Detect which cell encompasses the target text, then output its [x, y] center coordinate. 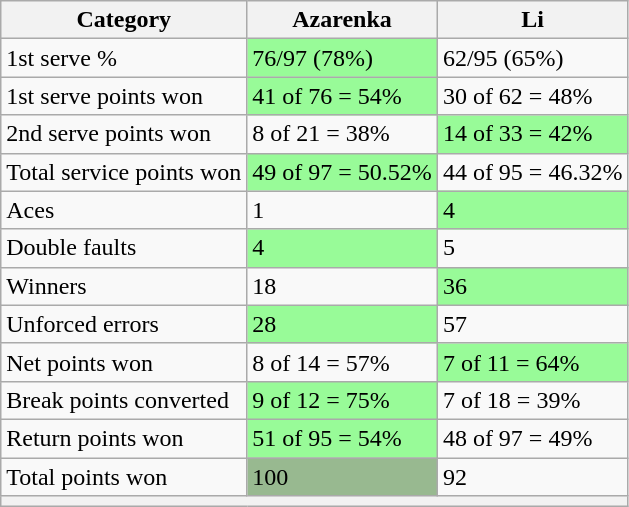
41 of 76 = 54% [342, 96]
18 [342, 286]
Azarenka [342, 20]
8 of 14 = 57% [342, 362]
49 of 97 = 50.52% [342, 172]
9 of 12 = 75% [342, 400]
Category [124, 20]
7 of 11 = 64% [532, 362]
57 [532, 324]
8 of 21 = 38% [342, 134]
2nd serve points won [124, 134]
Unforced errors [124, 324]
Total points won [124, 477]
Break points converted [124, 400]
Winners [124, 286]
48 of 97 = 49% [532, 438]
14 of 33 = 42% [532, 134]
30 of 62 = 48% [532, 96]
Aces [124, 210]
7 of 18 = 39% [532, 400]
Li [532, 20]
100 [342, 477]
Double faults [124, 248]
76/97 (78%) [342, 58]
51 of 95 = 54% [342, 438]
92 [532, 477]
5 [532, 248]
Total service points won [124, 172]
1st serve % [124, 58]
Return points won [124, 438]
1 [342, 210]
36 [532, 286]
62/95 (65%) [532, 58]
28 [342, 324]
1st serve points won [124, 96]
44 of 95 = 46.32% [532, 172]
Net points won [124, 362]
